Return (X, Y) of the center of cell containing provided text 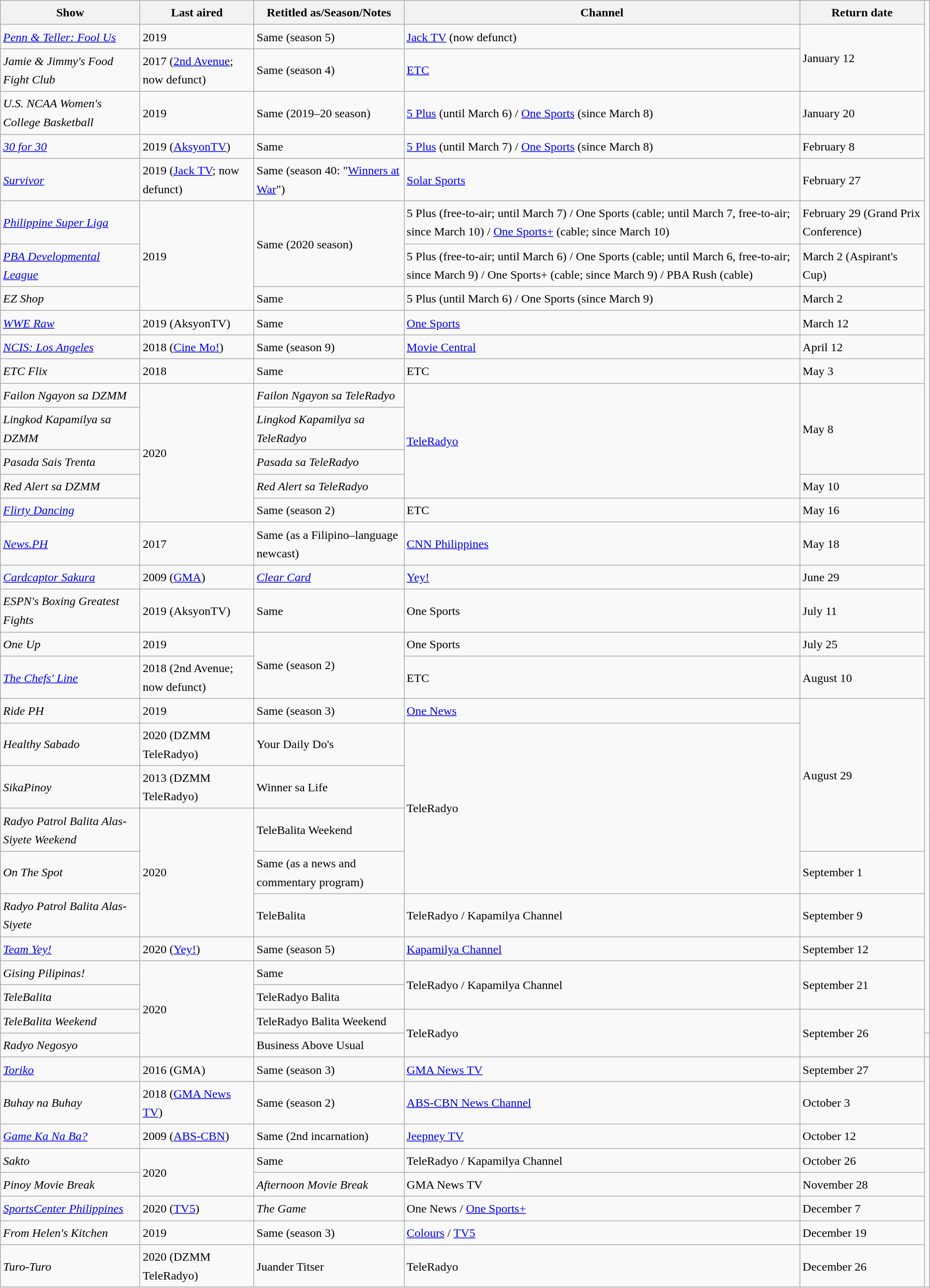
September 1 (862, 872)
Survivor (71, 180)
September 12 (862, 949)
TeleRadyo Balita (329, 997)
Clear Card (329, 577)
30 for 30 (71, 146)
Healthy Sabado (71, 744)
Pasada Sais Trenta (71, 462)
September 26 (862, 1033)
Flirty Dancing (71, 511)
SikaPinoy (71, 787)
Pinoy Movie Break (71, 1184)
Same (season 40: "Winners at War") (329, 180)
2020 (TV5) (197, 1209)
September 21 (862, 985)
Buhay na Buhay (71, 1103)
2020 (Yey!) (197, 949)
2017 (2nd Avenue; now defunct) (197, 70)
Same (2nd incarnation) (329, 1136)
Lingkod Kapamilya sa DZMM (71, 429)
November 28 (862, 1184)
December 19 (862, 1233)
2018 (GMA News TV) (197, 1103)
April 12 (862, 347)
February 8 (862, 146)
The Game (329, 1209)
July 25 (862, 644)
Juander Titser (329, 1266)
5 Plus (until March 7) / One Sports (since March 8) (602, 146)
2009 (ABS-CBN) (197, 1136)
Red Alert sa TeleRadyo (329, 486)
ABS-CBN News Channel (602, 1103)
Turo-Turo (71, 1266)
5 Plus (free-to-air; until March 7) / One Sports (cable; until March 7, free-to-air; since March 10) / One Sports+ (cable; since March 10) (602, 223)
Jeepney TV (602, 1136)
October 26 (862, 1160)
Same (season 4) (329, 70)
On The Spot (71, 872)
March 2 (862, 299)
February 27 (862, 180)
Lingkod Kapamilya sa TeleRadyo (329, 429)
Philippine Super Liga (71, 223)
From Helen's Kitchen (71, 1233)
NCIS: Los Angeles (71, 347)
September 27 (862, 1069)
Toriko (71, 1069)
Your Daily Do's (329, 744)
One News (602, 711)
U.S. NCAA Women's College Basketball (71, 113)
March 2 (Aspirant's Cup) (862, 265)
December 26 (862, 1266)
Retitled as/Season/Notes (329, 13)
Last aired (197, 13)
Ride PH (71, 711)
News.PH (71, 543)
Colours / TV5 (602, 1233)
Same (season 9) (329, 347)
One News / One Sports+ (602, 1209)
Same (2020 season) (329, 244)
Radyo Negosyo (71, 1045)
2018 (2nd Avenue; now defunct) (197, 678)
May 16 (862, 511)
Gising Pilipinas! (71, 973)
2016 (GMA) (197, 1069)
TeleRadyo Balita Weekend (329, 1021)
2018 (197, 371)
Game Ka Na Ba? (71, 1136)
Cardcaptor Sakura (71, 577)
Team Yey! (71, 949)
Movie Central (602, 347)
2009 (GMA) (197, 577)
2018 (Cine Mo!) (197, 347)
EZ Shop (71, 299)
Jack TV (now defunct) (602, 37)
August 10 (862, 678)
Same (2019–20 season) (329, 113)
January 20 (862, 113)
2017 (197, 543)
Same (as a news and commentary program) (329, 872)
Radyo Patrol Balita Alas-Siyete (71, 915)
Red Alert sa DZMM (71, 486)
Sakto (71, 1160)
January 12 (862, 58)
Afternoon Movie Break (329, 1184)
2013 (DZMM TeleRadyo) (197, 787)
Radyo Patrol Balita Alas-Siyete Weekend (71, 830)
May 10 (862, 486)
ETC Flix (71, 371)
July 11 (862, 610)
October 12 (862, 1136)
March 12 (862, 323)
Channel (602, 13)
Show (71, 13)
May 18 (862, 543)
Pasada sa TeleRadyo (329, 462)
Kapamilya Channel (602, 949)
Yey! (602, 577)
ESPN's Boxing Greatest Fights (71, 610)
5 Plus (until March 6) / One Sports (since March 9) (602, 299)
December 7 (862, 1209)
The Chefs' Line (71, 678)
5 Plus (until March 6) / One Sports (since March 8) (602, 113)
Penn & Teller: Fool Us (71, 37)
June 29 (862, 577)
Same (as a Filipino–language newcast) (329, 543)
SportsCenter Philippines (71, 1209)
February 29 (Grand Prix Conference) (862, 223)
Solar Sports (602, 180)
WWE Raw (71, 323)
August 29 (862, 775)
October 3 (862, 1103)
May 8 (862, 428)
Return date (862, 13)
CNN Philippines (602, 543)
May 3 (862, 371)
Jamie & Jimmy's Food Fight Club (71, 70)
Business Above Usual (329, 1045)
PBA Developmental League (71, 265)
Failon Ngayon sa DZMM (71, 395)
September 9 (862, 915)
2019 (Jack TV; now defunct) (197, 180)
Failon Ngayon sa TeleRadyo (329, 395)
One Up (71, 644)
Winner sa Life (329, 787)
